Locate the cell with the specified text and output its [X, Y] center coordinate. 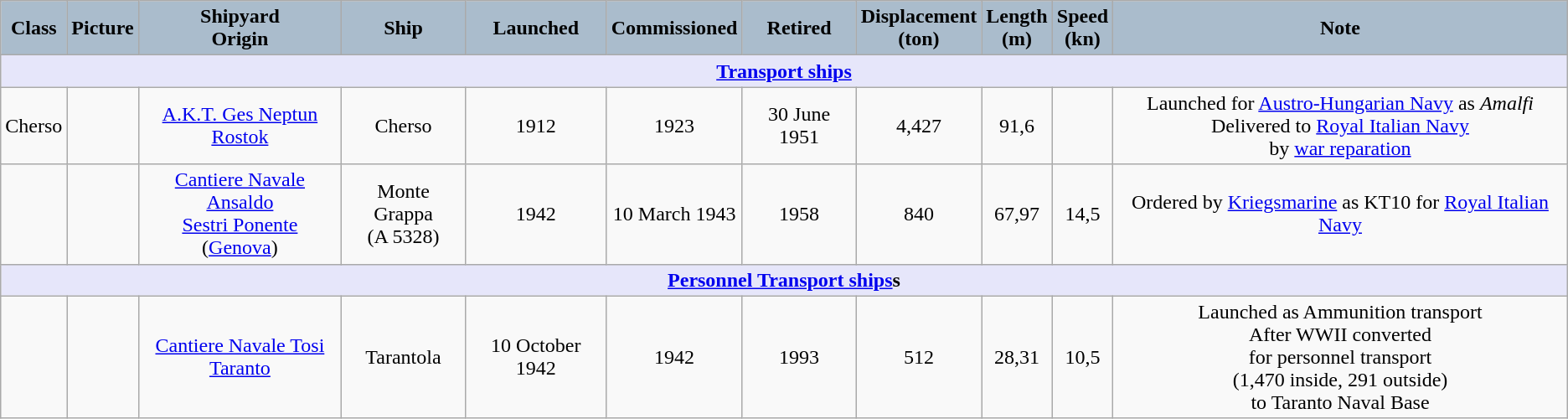
10 March 1943 [674, 215]
Displacement(ton) [919, 28]
1912 [536, 126]
Transport ships [784, 71]
Monte Grappa(A 5328) [404, 215]
Cantiere Navale AnsaldoSestri Ponente(Genova) [240, 215]
A.K.T. Ges NeptunRostok [240, 126]
Length(m) [1017, 28]
Ship [404, 28]
Tarantola [404, 357]
14,5 [1082, 215]
1923 [674, 126]
4,427 [919, 126]
Launched for Austro-Hungarian Navy as AmalfiDelivered to Royal Italian Navyby war reparation [1340, 126]
Note [1340, 28]
ShipyardOrigin [240, 28]
91,6 [1017, 126]
30 June 1951 [799, 126]
Launched [536, 28]
Commissioned [674, 28]
Launched as Ammunition transportAfter WWII convertedfor personnel transport(1,470 inside, 291 outside)to Taranto Naval Base [1340, 357]
Class [34, 28]
Picture [102, 28]
840 [919, 215]
67,97 [1017, 215]
Ordered by Kriegsmarine as KT10 for Royal Italian Navy [1340, 215]
1958 [799, 215]
Cantiere Navale TosiTaranto [240, 357]
10 October 1942 [536, 357]
10,5 [1082, 357]
Personnel Transport shipss [784, 280]
1993 [799, 357]
Retired [799, 28]
Speed(kn) [1082, 28]
512 [919, 357]
28,31 [1017, 357]
